Return (x, y) of the center of cell containing provided text 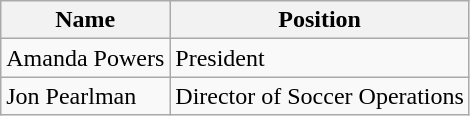
Jon Pearlman (86, 96)
Name (86, 20)
Director of Soccer Operations (320, 96)
Amanda Powers (86, 58)
President (320, 58)
Position (320, 20)
